Pinpoint the cell where the given text exists, returning its [x, y] midpoint coordinate. 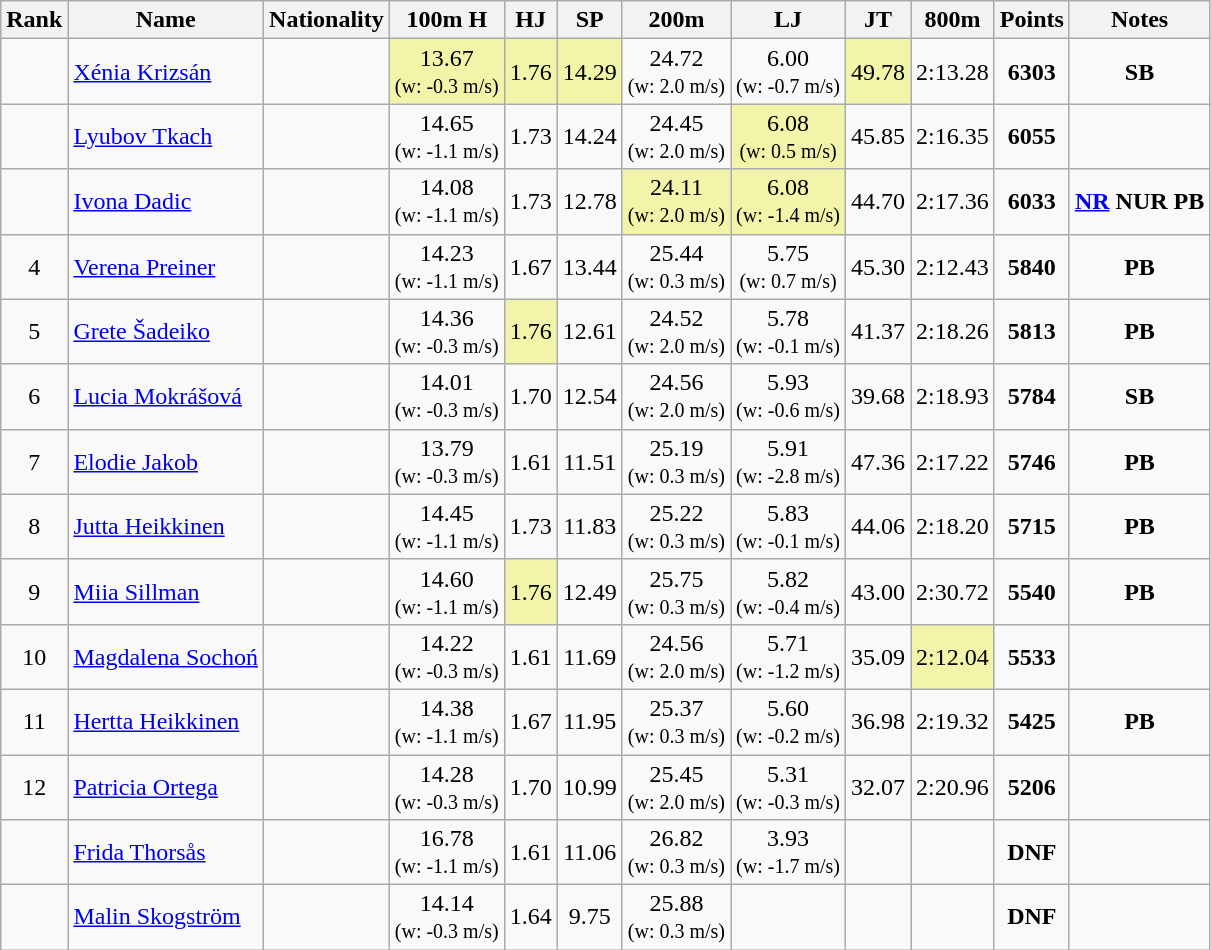
14.08(w: -1.1 m/s) [446, 202]
36.98 [878, 722]
JT [878, 20]
Hertta Heikkinen [166, 722]
13.67(w: -0.3 m/s) [446, 72]
3.93(w: -1.7 m/s) [788, 852]
2:18.93 [953, 396]
Notes [1139, 20]
14.24 [590, 136]
5715 [1032, 526]
44.70 [878, 202]
14.45(w: -1.1 m/s) [446, 526]
Jutta Heikkinen [166, 526]
5.75(w: 0.7 m/s) [788, 266]
25.88(w: 0.3 m/s) [676, 918]
24.52(w: 2.0 m/s) [676, 332]
13.44 [590, 266]
Rank [34, 20]
41.37 [878, 332]
5540 [1032, 592]
25.75(w: 0.3 m/s) [676, 592]
6303 [1032, 72]
14.65(w: -1.1 m/s) [446, 136]
2:18.20 [953, 526]
7 [34, 462]
6055 [1032, 136]
14.29 [590, 72]
Ivona Dadic [166, 202]
25.37(w: 0.3 m/s) [676, 722]
2:13.28 [953, 72]
14.01(w: -0.3 m/s) [446, 396]
10 [34, 656]
14.22(w: -0.3 m/s) [446, 656]
Verena Preiner [166, 266]
6 [34, 396]
5 [34, 332]
24.45(w: 2.0 m/s) [676, 136]
5.78(w: -0.1 m/s) [788, 332]
Miia Sillman [166, 592]
2:19.32 [953, 722]
14.23(w: -1.1 m/s) [446, 266]
24.11(w: 2.0 m/s) [676, 202]
9 [34, 592]
5.71(w: -1.2 m/s) [788, 656]
35.09 [878, 656]
Grete Šadeiko [166, 332]
26.82(w: 0.3 m/s) [676, 852]
5840 [1032, 266]
2:16.35 [953, 136]
2:12.04 [953, 656]
2:20.96 [953, 786]
10.99 [590, 786]
45.85 [878, 136]
16.78(w: -1.1 m/s) [446, 852]
200m [676, 20]
Lyubov Tkach [166, 136]
12.54 [590, 396]
LJ [788, 20]
HJ [530, 20]
43.00 [878, 592]
5.83(w: -0.1 m/s) [788, 526]
14.38(w: -1.1 m/s) [446, 722]
Name [166, 20]
2:18.26 [953, 332]
14.14(w: -0.3 m/s) [446, 918]
32.07 [878, 786]
4 [34, 266]
11.06 [590, 852]
Frida Thorsås [166, 852]
SP [590, 20]
6033 [1032, 202]
5206 [1032, 786]
25.22(w: 0.3 m/s) [676, 526]
12.78 [590, 202]
6.08(w: -1.4 m/s) [788, 202]
25.19(w: 0.3 m/s) [676, 462]
2:30.72 [953, 592]
5.93(w: -0.6 m/s) [788, 396]
24.72(w: 2.0 m/s) [676, 72]
11.51 [590, 462]
14.36(w: -0.3 m/s) [446, 332]
Nationality [327, 20]
47.36 [878, 462]
14.60(w: -1.1 m/s) [446, 592]
11.95 [590, 722]
1.64 [530, 918]
Points [1032, 20]
5.60(w: -0.2 m/s) [788, 722]
5813 [1032, 332]
5.91(w: -2.8 m/s) [788, 462]
5746 [1032, 462]
2:17.36 [953, 202]
6.08(w: 0.5 m/s) [788, 136]
2:17.22 [953, 462]
Xénia Krizsán [166, 72]
5784 [1032, 396]
800m [953, 20]
49.78 [878, 72]
Patricia Ortega [166, 786]
14.28(w: -0.3 m/s) [446, 786]
12 [34, 786]
5.82(w: -0.4 m/s) [788, 592]
2:12.43 [953, 266]
11 [34, 722]
5533 [1032, 656]
Magdalena Sochoń [166, 656]
39.68 [878, 396]
5.31(w: -0.3 m/s) [788, 786]
12.61 [590, 332]
12.49 [590, 592]
Malin Skogström [166, 918]
5425 [1032, 722]
100m H [446, 20]
8 [34, 526]
NR NUR PB [1139, 202]
Elodie Jakob [166, 462]
25.45(w: 2.0 m/s) [676, 786]
44.06 [878, 526]
11.69 [590, 656]
Lucia Mokrášová [166, 396]
9.75 [590, 918]
25.44(w: 0.3 m/s) [676, 266]
13.79(w: -0.3 m/s) [446, 462]
6.00(w: -0.7 m/s) [788, 72]
11.83 [590, 526]
45.30 [878, 266]
